Provide the [X, Y] coordinate of the cell's center where the given text is located.  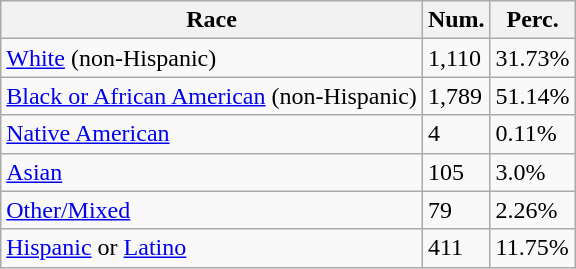
1,110 [456, 58]
Asian [212, 172]
Hispanic or Latino [212, 248]
4 [456, 134]
Race [212, 20]
White (non-Hispanic) [212, 58]
3.0% [532, 172]
51.14% [532, 96]
Other/Mixed [212, 210]
411 [456, 248]
1,789 [456, 96]
79 [456, 210]
Native American [212, 134]
2.26% [532, 210]
0.11% [532, 134]
Perc. [532, 20]
105 [456, 172]
31.73% [532, 58]
11.75% [532, 248]
Num. [456, 20]
Black or African American (non-Hispanic) [212, 96]
